Extract the (X, Y) coordinate from the center of the cell holding the provided text.  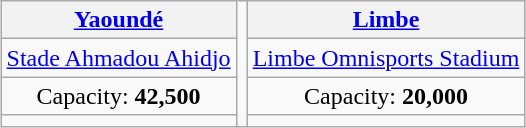
Capacity: 20,000 (386, 96)
Stade Ahmadou Ahidjo (118, 58)
Capacity: 42,500 (118, 96)
Limbe Omnisports Stadium (386, 58)
Yaoundé (118, 20)
Limbe (386, 20)
